Output the (X, Y) coordinate of the center of the cell containing the given text.  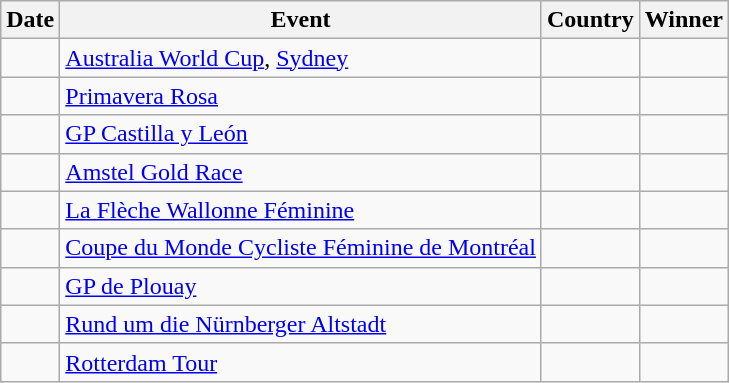
Amstel Gold Race (301, 172)
Winner (684, 20)
GP Castilla y León (301, 134)
Australia World Cup, Sydney (301, 58)
Primavera Rosa (301, 96)
Country (590, 20)
Rund um die Nürnberger Altstadt (301, 324)
Event (301, 20)
La Flèche Wallonne Féminine (301, 210)
Rotterdam Tour (301, 362)
GP de Plouay (301, 286)
Date (30, 20)
Coupe du Monde Cycliste Féminine de Montréal (301, 248)
